Extract the (x, y) coordinate from the center of the cell holding the provided text.  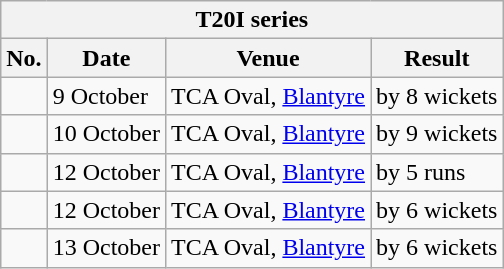
T20I series (252, 20)
13 October (106, 248)
No. (24, 58)
by 5 runs (437, 172)
9 October (106, 96)
by 8 wickets (437, 96)
Result (437, 58)
10 October (106, 134)
by 9 wickets (437, 134)
Date (106, 58)
Venue (268, 58)
